Search for the cell housing the specified text and yield its (x, y) center coordinate. 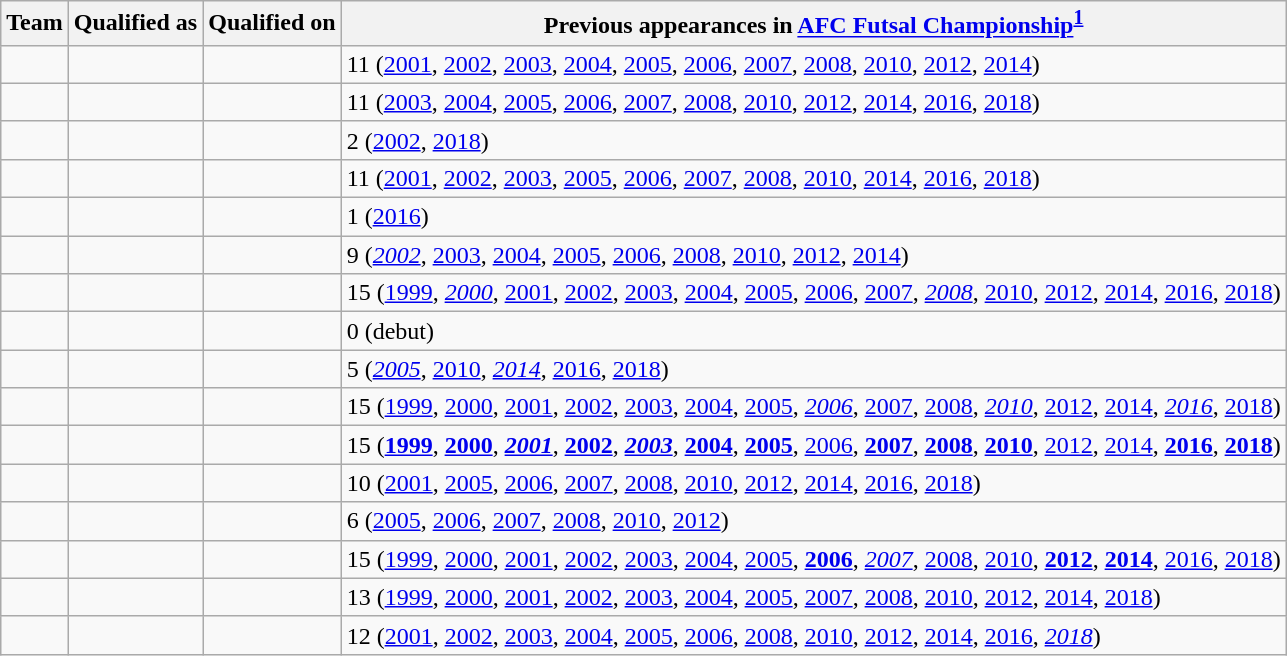
5 (2005, 2010, 2014, 2016, 2018) (814, 369)
11 (2003, 2004, 2005, 2006, 2007, 2008, 2010, 2012, 2014, 2016, 2018) (814, 102)
10 (2001, 2005, 2006, 2007, 2008, 2010, 2012, 2014, 2016, 2018) (814, 483)
11 (2001, 2002, 2003, 2005, 2006, 2007, 2008, 2010, 2014, 2016, 2018) (814, 178)
Qualified as (135, 24)
2 (2002, 2018) (814, 140)
9 (2002, 2003, 2004, 2005, 2006, 2008, 2010, 2012, 2014) (814, 255)
13 (1999, 2000, 2001, 2002, 2003, 2004, 2005, 2007, 2008, 2010, 2012, 2014, 2018) (814, 597)
Team (35, 24)
0 (debut) (814, 331)
6 (2005, 2006, 2007, 2008, 2010, 2012) (814, 521)
Qualified on (272, 24)
12 (2001, 2002, 2003, 2004, 2005, 2006, 2008, 2010, 2012, 2014, 2016, 2018) (814, 635)
1 (2016) (814, 217)
Previous appearances in AFC Futsal Championship1 (814, 24)
11 (2001, 2002, 2003, 2004, 2005, 2006, 2007, 2008, 2010, 2012, 2014) (814, 64)
